Detect which cell encompasses the target text, then output its [X, Y] center coordinate. 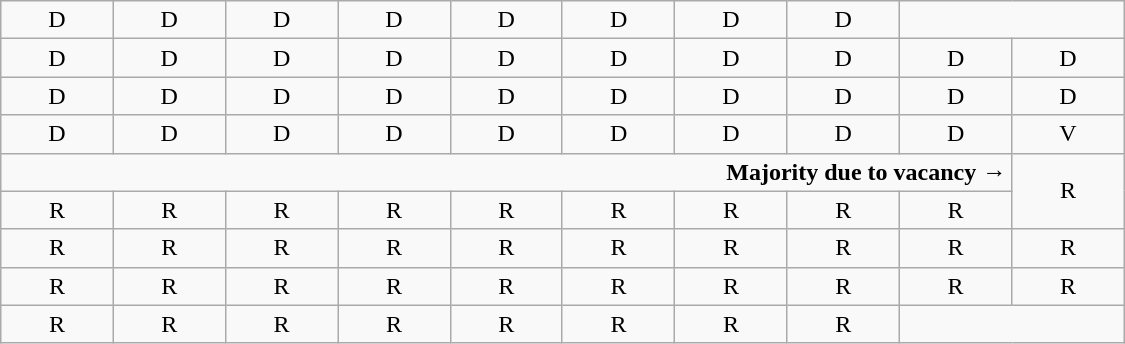
V [1068, 134]
Majority due to vacancy → [506, 172]
